Extract the (X, Y) coordinate from the center of the cell holding the provided text.  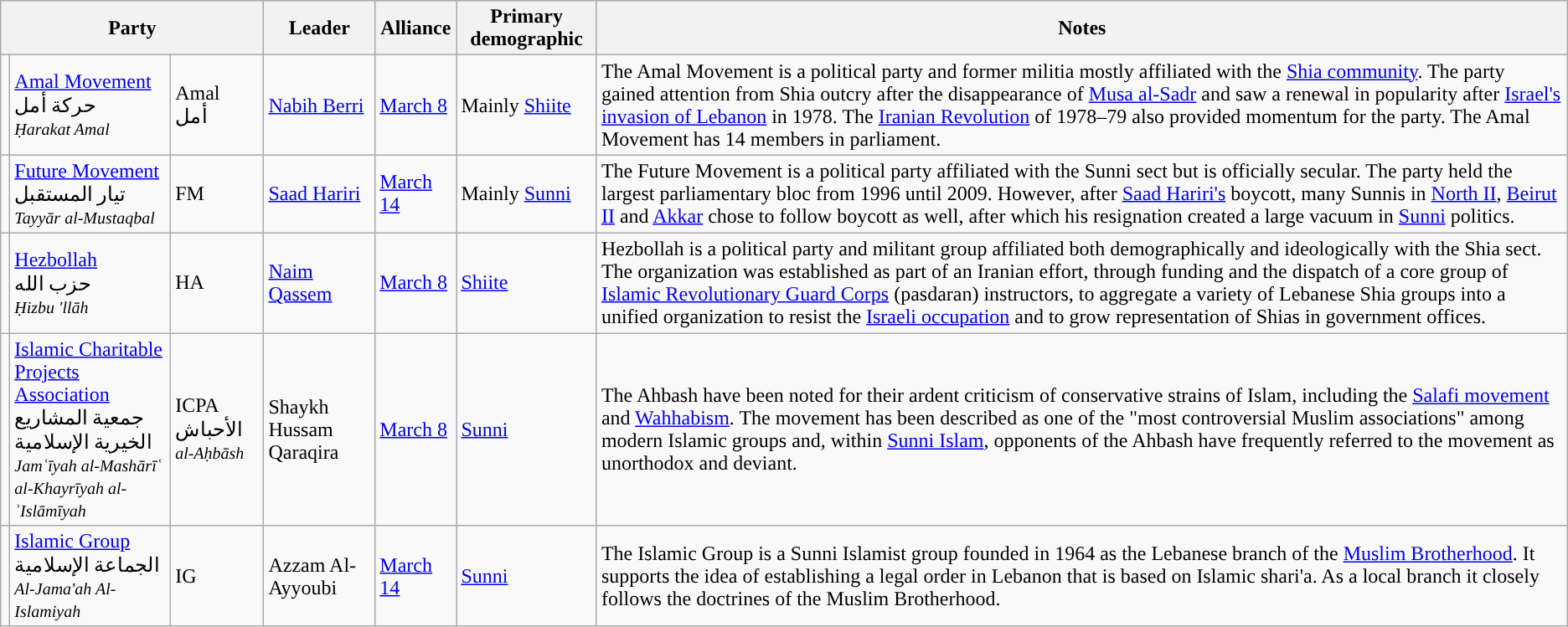
Shaykh Hussam Qaraqira (320, 429)
Alliance (415, 28)
Amal Movementحركة أملḤarakat Amal (90, 105)
Party (132, 28)
Leader (320, 28)
Saad Hariri (320, 194)
Notes (1082, 28)
IG (218, 576)
ICPAالأحباش al-Aḥbāsh (218, 429)
Shiite (526, 283)
Naim Qassem (320, 283)
Mainly Shiite (526, 105)
Nabih Berri (320, 105)
HA (218, 283)
Islamic Charitable Projects Associationجمعية المشاريع الخيرية الإسلاميةJamʿīyah al-Mashārīʿ al-Khayrīyah al-ʾIslāmīyah (90, 429)
Amalأمل (218, 105)
Mainly Sunni (526, 194)
Primary demographic (526, 28)
Azzam Al-Ayyoubi (320, 576)
Hezbollahحزب اللهḤizbu 'llāh (90, 283)
Future Movementتيار المستقبلTayyār al-Mustaqbal (90, 194)
Islamic Groupالجماعة الإسلاميةAl-Jama'ah Al-Islamiyah (90, 576)
FM (218, 194)
